Search for the cell housing the specified text and yield its [X, Y] center coordinate. 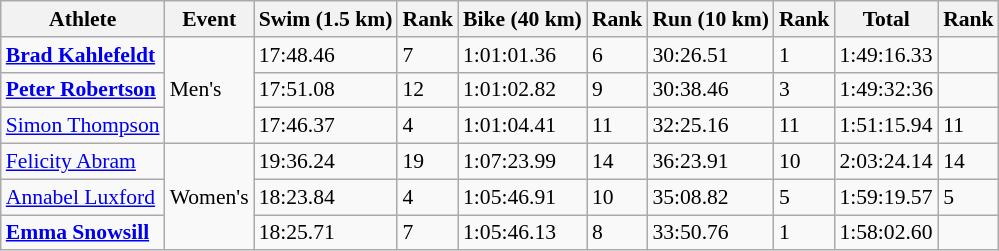
36:23.91 [710, 162]
33:50.76 [710, 233]
32:25.16 [710, 126]
1:49:32:36 [886, 90]
1:51:15.94 [886, 126]
19:36.24 [326, 162]
Men's [210, 90]
Brad Kahlefeldt [83, 55]
8 [618, 233]
1:58:02.60 [886, 233]
6 [618, 55]
1:01:02.82 [522, 90]
17:46.37 [326, 126]
Swim (1.5 km) [326, 19]
19 [428, 162]
Bike (40 km) [522, 19]
3 [804, 90]
35:08.82 [710, 197]
1:01:04.41 [522, 126]
1:49:16.33 [886, 55]
1:05:46.91 [522, 197]
1:59:19.57 [886, 197]
Simon Thompson [83, 126]
2:03:24.14 [886, 162]
Total [886, 19]
17:51.08 [326, 90]
30:38.46 [710, 90]
1:01:01.36 [522, 55]
18:25.71 [326, 233]
9 [618, 90]
Felicity Abram [83, 162]
Women's [210, 198]
Annabel Luxford [83, 197]
Emma Snowsill [83, 233]
Peter Robertson [83, 90]
1:05:46.13 [522, 233]
Event [210, 19]
12 [428, 90]
18:23.84 [326, 197]
Athlete [83, 19]
Run (10 km) [710, 19]
30:26.51 [710, 55]
17:48.46 [326, 55]
1:07:23.99 [522, 162]
